Determine the (x, y) coordinate at the center of the cell enclosing the given text.  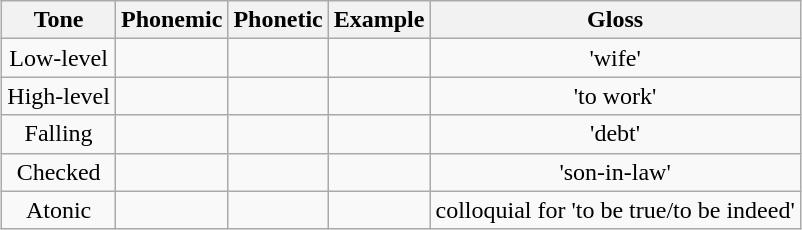
'son-in-law' (615, 172)
Phonetic (278, 20)
'debt' (615, 134)
High-level (59, 96)
Atonic (59, 210)
'wife' (615, 58)
'to work' (615, 96)
Phonemic (171, 20)
colloquial for 'to be true/to be indeed' (615, 210)
Checked (59, 172)
Falling (59, 134)
Tone (59, 20)
Gloss (615, 20)
Low-level (59, 58)
Example (379, 20)
